For the text-containing cell, return its midpoint in (X, Y) coordinate format. 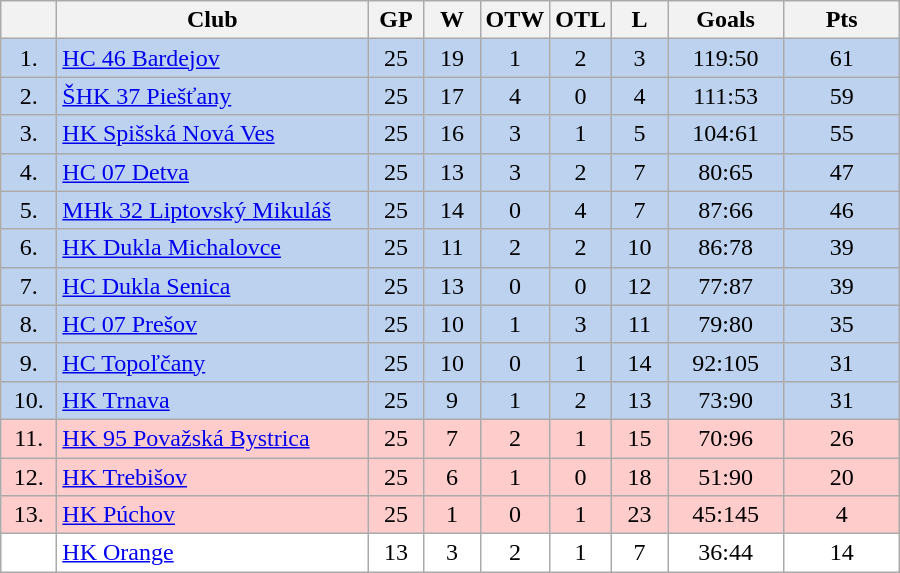
119:50 (726, 58)
W (452, 20)
OTL (581, 20)
46 (842, 210)
51:90 (726, 477)
47 (842, 172)
HK Spišská Nová Ves (212, 134)
10. (29, 400)
HC Dukla Senica (212, 286)
55 (842, 134)
111:53 (726, 96)
80:65 (726, 172)
HC 46 Bardejov (212, 58)
9 (452, 400)
104:61 (726, 134)
87:66 (726, 210)
Goals (726, 20)
13. (29, 515)
1. (29, 58)
6 (452, 477)
5 (640, 134)
18 (640, 477)
HC 07 Prešov (212, 324)
16 (452, 134)
77:87 (726, 286)
11. (29, 438)
HK Dukla Michalovce (212, 248)
OTW (515, 20)
9. (29, 362)
L (640, 20)
HK Orange (212, 553)
36:44 (726, 553)
GP (396, 20)
HK Trebišov (212, 477)
79:80 (726, 324)
86:78 (726, 248)
35 (842, 324)
HC 07 Detva (212, 172)
19 (452, 58)
15 (640, 438)
7. (29, 286)
MHk 32 Liptovský Mikuláš (212, 210)
4. (29, 172)
61 (842, 58)
23 (640, 515)
26 (842, 438)
59 (842, 96)
2. (29, 96)
HK Púchov (212, 515)
12 (640, 286)
73:90 (726, 400)
6. (29, 248)
ŠHK 37 Piešťany (212, 96)
12. (29, 477)
HK Trnava (212, 400)
20 (842, 477)
17 (452, 96)
HC Topoľčany (212, 362)
45:145 (726, 515)
3. (29, 134)
70:96 (726, 438)
Pts (842, 20)
8. (29, 324)
Club (212, 20)
92:105 (726, 362)
5. (29, 210)
HK 95 Považská Bystrica (212, 438)
